Pinpoint the cell where the given text exists, returning its [X, Y] midpoint coordinate. 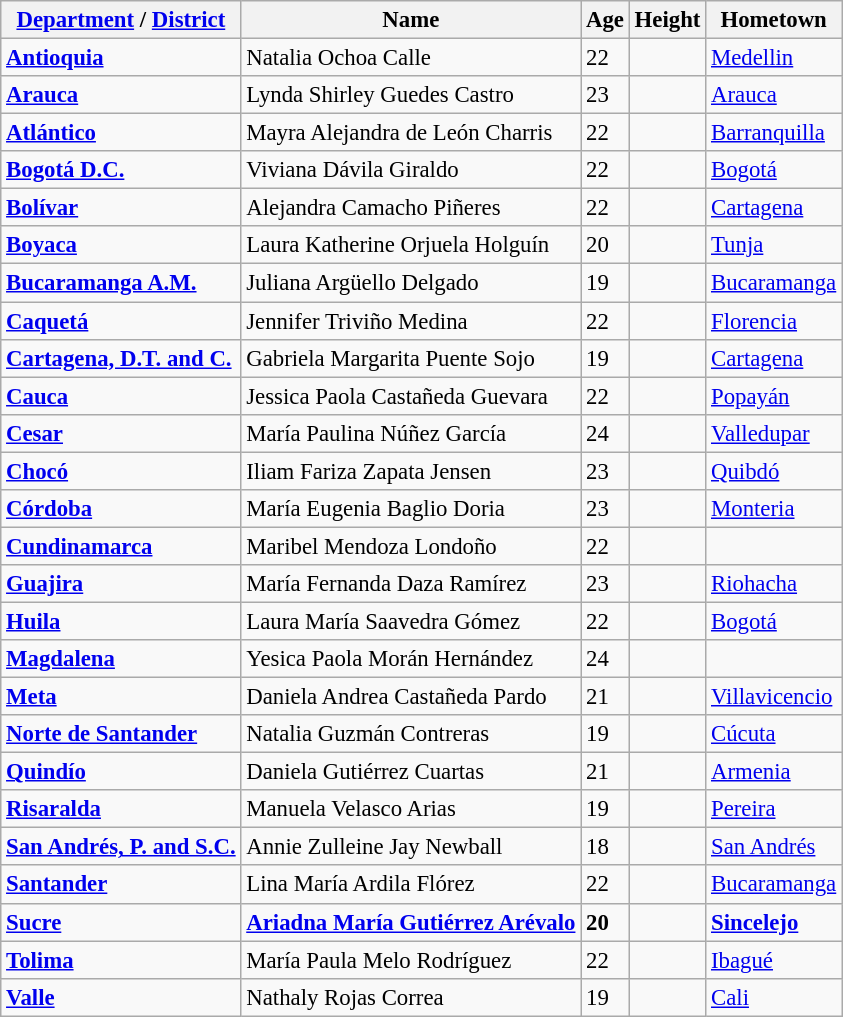
Sucre [121, 922]
Cali [774, 997]
Alejandra Camacho Piñeres [411, 208]
Córdoba [121, 509]
Valle [121, 997]
Natalia Ochoa Calle [411, 58]
Ibagué [774, 960]
Gabriela Margarita Puente Sojo [411, 358]
Maribel Mendoza Londoño [411, 546]
Height [667, 20]
Natalia Guzmán Contreras [411, 734]
Medellin [774, 58]
Laura María Saavedra Gómez [411, 621]
Norte de Santander [121, 734]
María Paula Melo Rodríguez [411, 960]
Lina María Ardila Flórez [411, 885]
Cartagena, D.T. and C. [121, 358]
Daniela Andrea Castañeda Pardo [411, 697]
María Paulina Núñez García [411, 433]
Name [411, 20]
Atlántico [121, 133]
Tunja [774, 245]
Laura Katherine Orjuela Holguín [411, 245]
Armenia [774, 772]
18 [606, 847]
Cauca [121, 396]
Caquetá [121, 321]
María Fernanda Daza Ramírez [411, 584]
Sincelejo [774, 922]
Barranquilla [774, 133]
Huila [121, 621]
Department / District [121, 20]
Villavicencio [774, 697]
Magdalena [121, 659]
Iliam Fariza Zapata Jensen [411, 471]
Santander [121, 885]
Cúcuta [774, 734]
Monteria [774, 509]
Ariadna María Gutiérrez Arévalo [411, 922]
Pereira [774, 809]
Nathaly Rojas Correa [411, 997]
Jennifer Triviño Medina [411, 321]
Riohacha [774, 584]
Yesica Paola Morán Hernández [411, 659]
Cesar [121, 433]
Daniela Gutiérrez Cuartas [411, 772]
Antioquia [121, 58]
Meta [121, 697]
Age [606, 20]
Quibdó [774, 471]
María Eugenia Baglio Doria [411, 509]
San Andrés, P. and S.C. [121, 847]
Boyaca [121, 245]
Risaralda [121, 809]
Quindío [121, 772]
Chocó [121, 471]
Bolívar [121, 208]
Tolima [121, 960]
Jessica Paola Castañeda Guevara [411, 396]
Viviana Dávila Giraldo [411, 170]
Cundinamarca [121, 546]
Hometown [774, 20]
Guajira [121, 584]
Bucaramanga A.M. [121, 283]
Mayra Alejandra de León Charris [411, 133]
San Andrés [774, 847]
Lynda Shirley Guedes Castro [411, 95]
Juliana Argüello Delgado [411, 283]
Popayán [774, 396]
Manuela Velasco Arias [411, 809]
Florencia [774, 321]
Annie Zulleine Jay Newball [411, 847]
Bogotá D.C. [121, 170]
Valledupar [774, 433]
